Search for the cell housing the specified text and yield its (x, y) center coordinate. 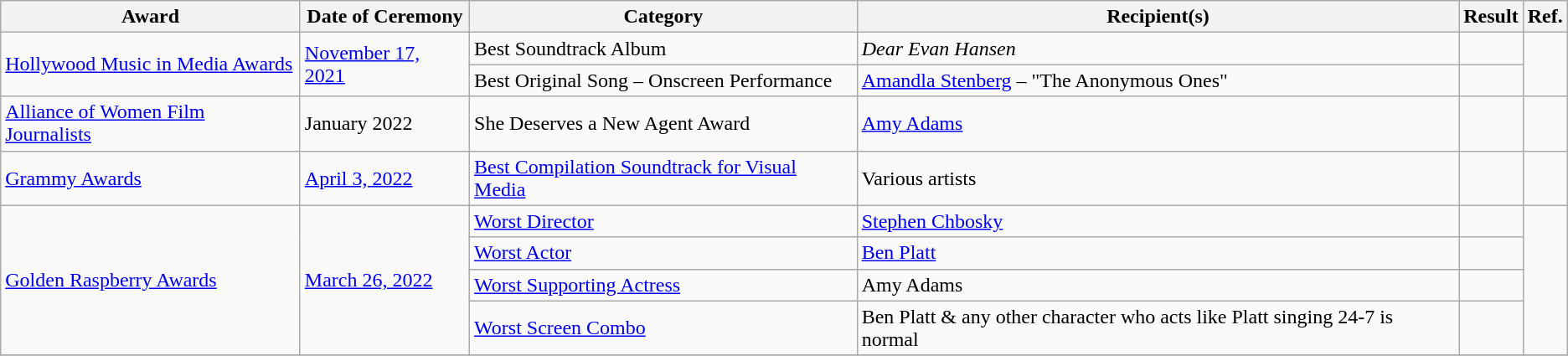
Stephen Chbosky (1158, 221)
Worst Screen Combo (663, 328)
Ben Platt & any other character who acts like Platt singing 24-7 is normal (1158, 328)
Worst Actor (663, 253)
Best Original Song – Onscreen Performance (663, 80)
Various artists (1158, 178)
Best Soundtrack Album (663, 49)
Dear Evan Hansen (1158, 49)
Ref. (1545, 17)
Date of Ceremony (384, 17)
April 3, 2022 (384, 178)
Award (151, 17)
March 26, 2022 (384, 280)
Result (1491, 17)
Recipient(s) (1158, 17)
Category (663, 17)
Ben Platt (1158, 253)
Golden Raspberry Awards (151, 280)
Grammy Awards (151, 178)
Worst Supporting Actress (663, 285)
Amandla Stenberg – "The Anonymous Ones" (1158, 80)
Hollywood Music in Media Awards (151, 64)
She Deserves a New Agent Award (663, 124)
November 17, 2021 (384, 64)
Best Compilation Soundtrack for Visual Media (663, 178)
Alliance of Women Film Journalists (151, 124)
January 2022 (384, 124)
Worst Director (663, 221)
